Output the (X, Y) coordinate of the center of the cell containing the given text.  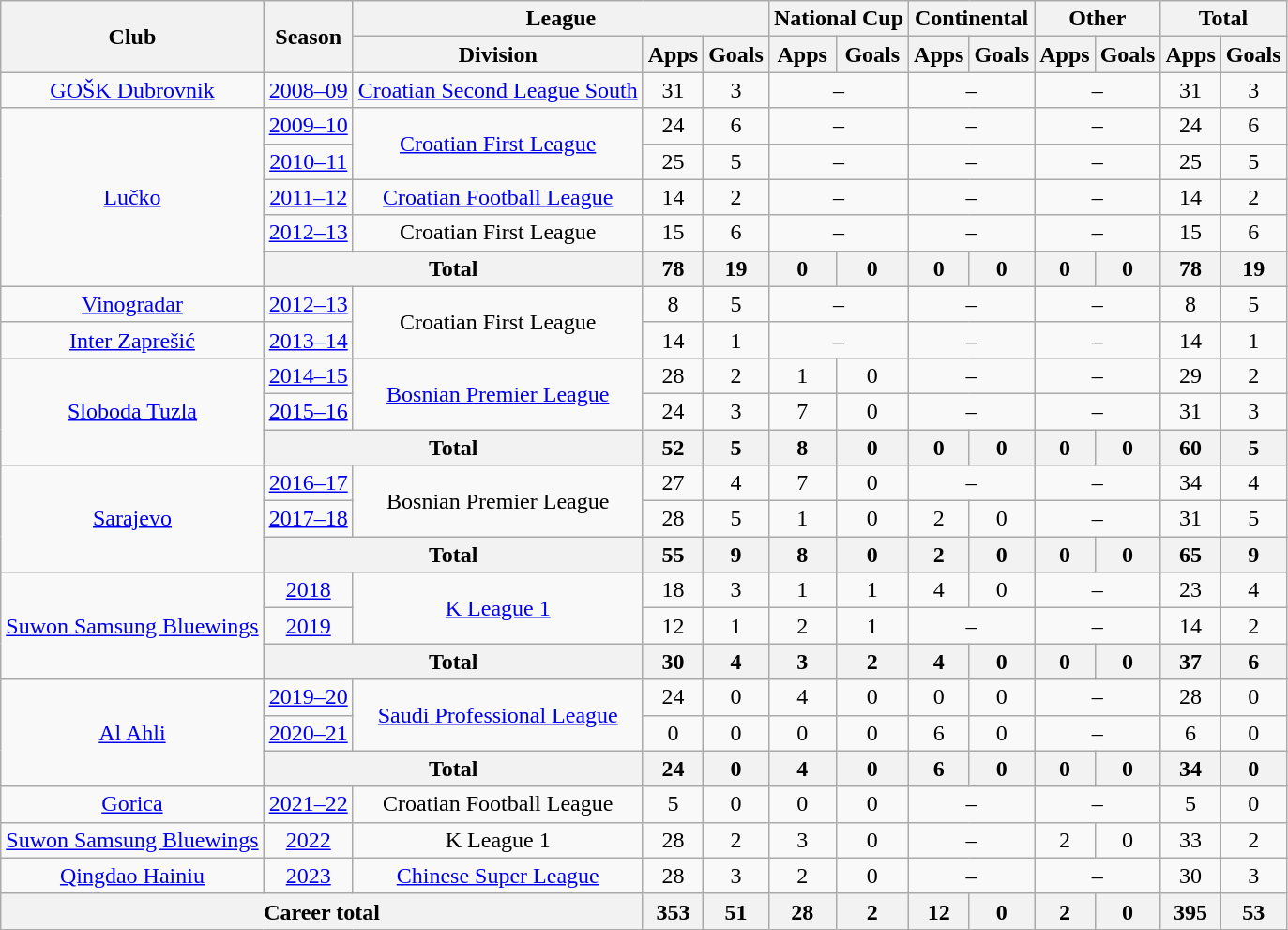
Other (1098, 19)
Saudi Professional League (497, 715)
Gorica (132, 804)
League (561, 19)
2022 (308, 840)
51 (736, 911)
2018 (308, 590)
2015–16 (308, 411)
55 (673, 555)
Croatian Second League South (497, 90)
65 (1190, 555)
52 (673, 448)
395 (1190, 911)
Vinogradar (132, 304)
Continental (972, 19)
Sarajevo (132, 519)
Chinese Super League (497, 876)
27 (673, 483)
2008–09 (308, 90)
18 (673, 590)
2013–14 (308, 340)
National Cup (839, 19)
2009–10 (308, 126)
29 (1190, 375)
2011–12 (308, 197)
Sloboda Tuzla (132, 411)
Inter Zaprešić (132, 340)
2019 (308, 626)
Season (308, 37)
2014–15 (308, 375)
Club (132, 37)
23 (1190, 590)
Lučko (132, 197)
GOŠK Dubrovnik (132, 90)
Al Ahli (132, 733)
2016–17 (308, 483)
2020–21 (308, 733)
Division (497, 54)
Qingdao Hainiu (132, 876)
33 (1190, 840)
2010–11 (308, 161)
2017–18 (308, 519)
353 (673, 911)
60 (1190, 448)
Career total (322, 911)
2023 (308, 876)
37 (1190, 662)
53 (1253, 911)
2019–20 (308, 697)
2021–22 (308, 804)
